Detect which cell encompasses the target text, then output its (X, Y) center coordinate. 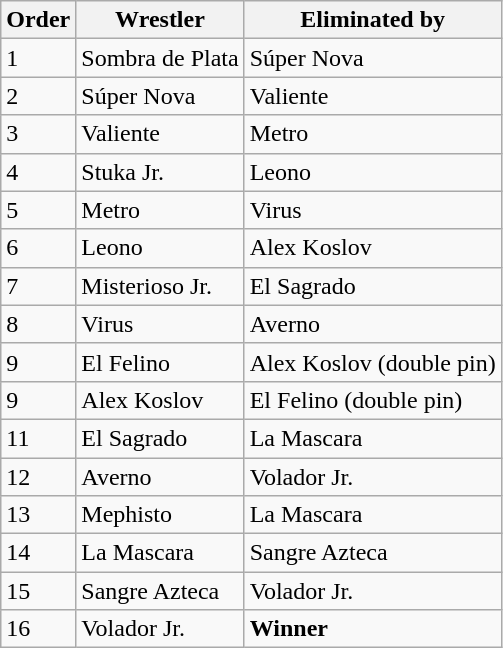
12 (38, 477)
Winner (372, 629)
4 (38, 172)
13 (38, 515)
16 (38, 629)
El Felino (160, 362)
Mephisto (160, 515)
15 (38, 591)
Misterioso Jr. (160, 286)
Wrestler (160, 20)
8 (38, 324)
Sombra de Plata (160, 58)
7 (38, 286)
5 (38, 210)
2 (38, 96)
1 (38, 58)
Order (38, 20)
3 (38, 134)
14 (38, 553)
El Felino (double pin) (372, 400)
6 (38, 248)
Eliminated by (372, 20)
Stuka Jr. (160, 172)
Alex Koslov (double pin) (372, 362)
11 (38, 438)
